Return the [X, Y] coordinate for the center point of the cell that contains the specified text.  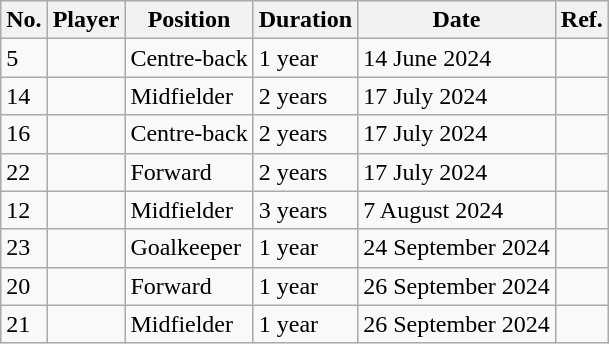
16 [24, 134]
12 [24, 210]
14 June 2024 [457, 58]
20 [24, 286]
21 [24, 324]
23 [24, 248]
24 September 2024 [457, 248]
Date [457, 20]
Duration [305, 20]
3 years [305, 210]
22 [24, 172]
Position [189, 20]
Ref. [582, 20]
14 [24, 96]
Goalkeeper [189, 248]
No. [24, 20]
5 [24, 58]
7 August 2024 [457, 210]
Player [86, 20]
